Find where the given text appears and provide that cell's center as [x, y] coordinate. 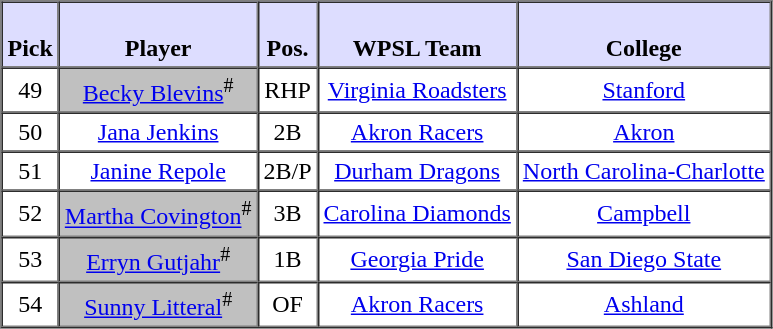
Ashland [644, 304]
Erryn Gutjahr# [158, 258]
Jana Jenkins [158, 132]
Virginia Roadsters [418, 90]
North Carolina-Charlotte [644, 172]
50 [30, 132]
54 [30, 304]
Pick [30, 35]
Georgia Pride [418, 258]
52 [30, 214]
Campbell [644, 214]
2B [287, 132]
Sunny Litteral# [158, 304]
Akron [644, 132]
San Diego State [644, 258]
College [644, 35]
2B/P [287, 172]
Stanford [644, 90]
Martha Covington# [158, 214]
Janine Repole [158, 172]
Durham Dragons [418, 172]
3B [287, 214]
WPSL Team [418, 35]
49 [30, 90]
Carolina Diamonds [418, 214]
RHP [287, 90]
OF [287, 304]
Pos. [287, 35]
51 [30, 172]
1B [287, 258]
Becky Blevins# [158, 90]
53 [30, 258]
Player [158, 35]
